Extract the (X, Y) coordinate from the center of the cell holding the provided text.  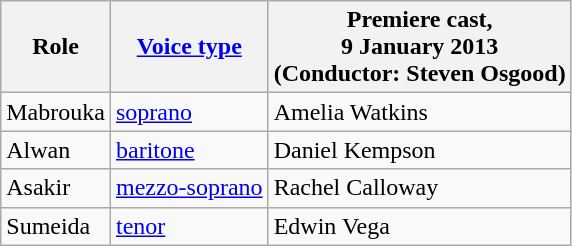
Alwan (56, 150)
Edwin Vega (420, 226)
Asakir (56, 188)
soprano (189, 112)
Voice type (189, 47)
Rachel Calloway (420, 188)
Sumeida (56, 226)
Daniel Kempson (420, 150)
Role (56, 47)
Amelia Watkins (420, 112)
baritone (189, 150)
mezzo-soprano (189, 188)
Mabrouka (56, 112)
tenor (189, 226)
Premiere cast,9 January 2013(Conductor: Steven Osgood) (420, 47)
